Find where the given text appears and provide that cell's center as (X, Y) coordinate. 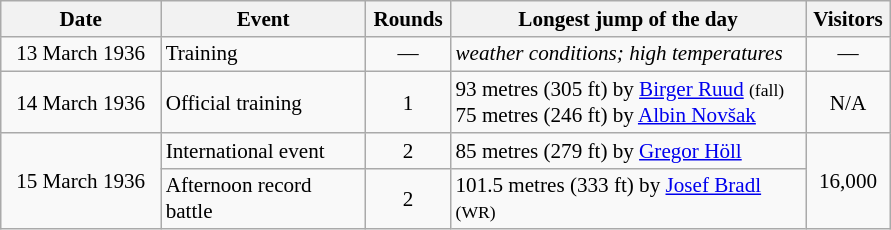
15 March 1936 (81, 181)
International event (264, 150)
Afternoon record battle (264, 198)
weather conditions; high temperatures (628, 54)
Rounds (408, 18)
85 metres (279 ft) by Gregor Höll (628, 150)
Training (264, 54)
Visitors (848, 18)
14 March 1936 (81, 102)
Official training (264, 102)
Event (264, 18)
13 March 1936 (81, 54)
1 (408, 102)
101.5 metres (333 ft) by Josef Bradl (WR) (628, 198)
Longest jump of the day (628, 18)
Date (81, 18)
16,000 (848, 181)
93 metres (305 ft) by Birger Ruud (fall)75 metres (246 ft) by Albin Novšak (628, 102)
N/A (848, 102)
